For the text-containing cell, return its midpoint in [x, y] coordinate format. 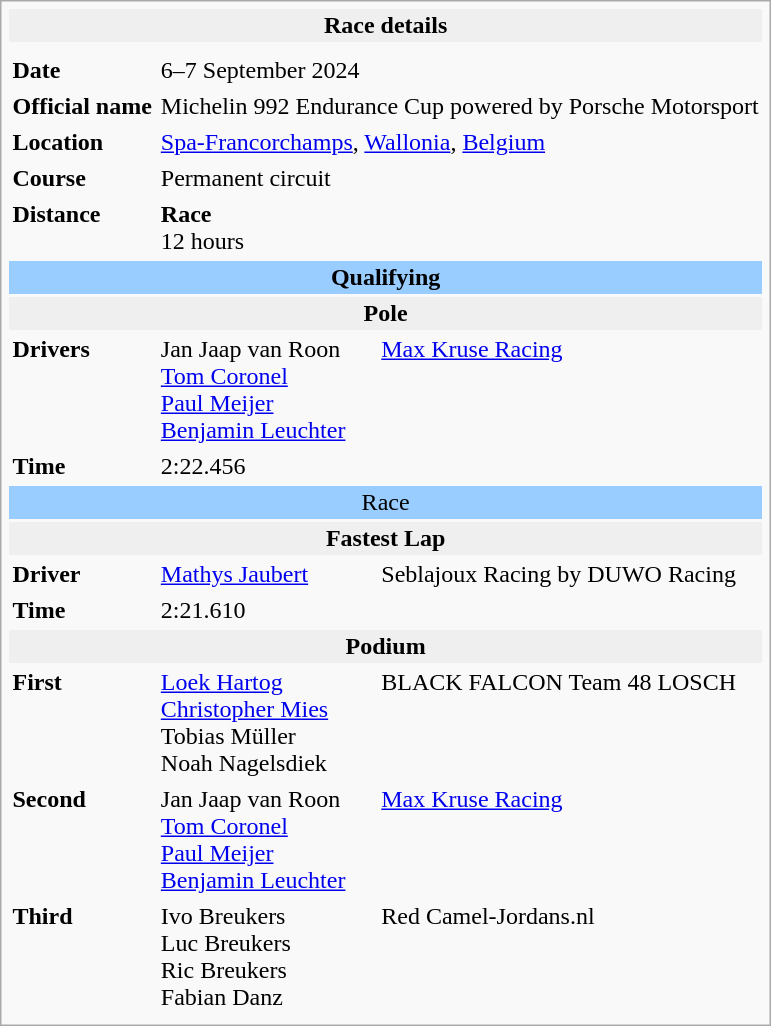
6–7 September 2024 [266, 70]
BLACK FALCON Team 48 LOSCH [570, 723]
Permanent circuit [460, 178]
Drivers [82, 390]
Third [82, 957]
2:21.610 [460, 610]
Loek Hartog Christopher Mies Tobias Müller Noah Nagelsdiek [266, 723]
Fastest Lap [386, 538]
Location [82, 142]
Spa-Francorchamps, Wallonia, Belgium [460, 142]
Race12 hours [460, 228]
Qualifying [386, 278]
Ivo Breukers Luc Breukers Ric Breukers Fabian Danz [266, 957]
Mathys Jaubert [266, 574]
First [82, 723]
Race details [386, 26]
Red Camel-Jordans.nl [570, 957]
Official name [82, 106]
Distance [82, 228]
Seblajoux Racing by DUWO Racing [570, 574]
Course [82, 178]
Driver [82, 574]
2:22.456 [460, 466]
Pole [386, 314]
Race [386, 502]
Michelin 992 Endurance Cup powered by Porsche Motorsport [460, 106]
Podium [386, 646]
Date [82, 70]
Second [82, 840]
